Return [X, Y] of the center of cell containing provided text 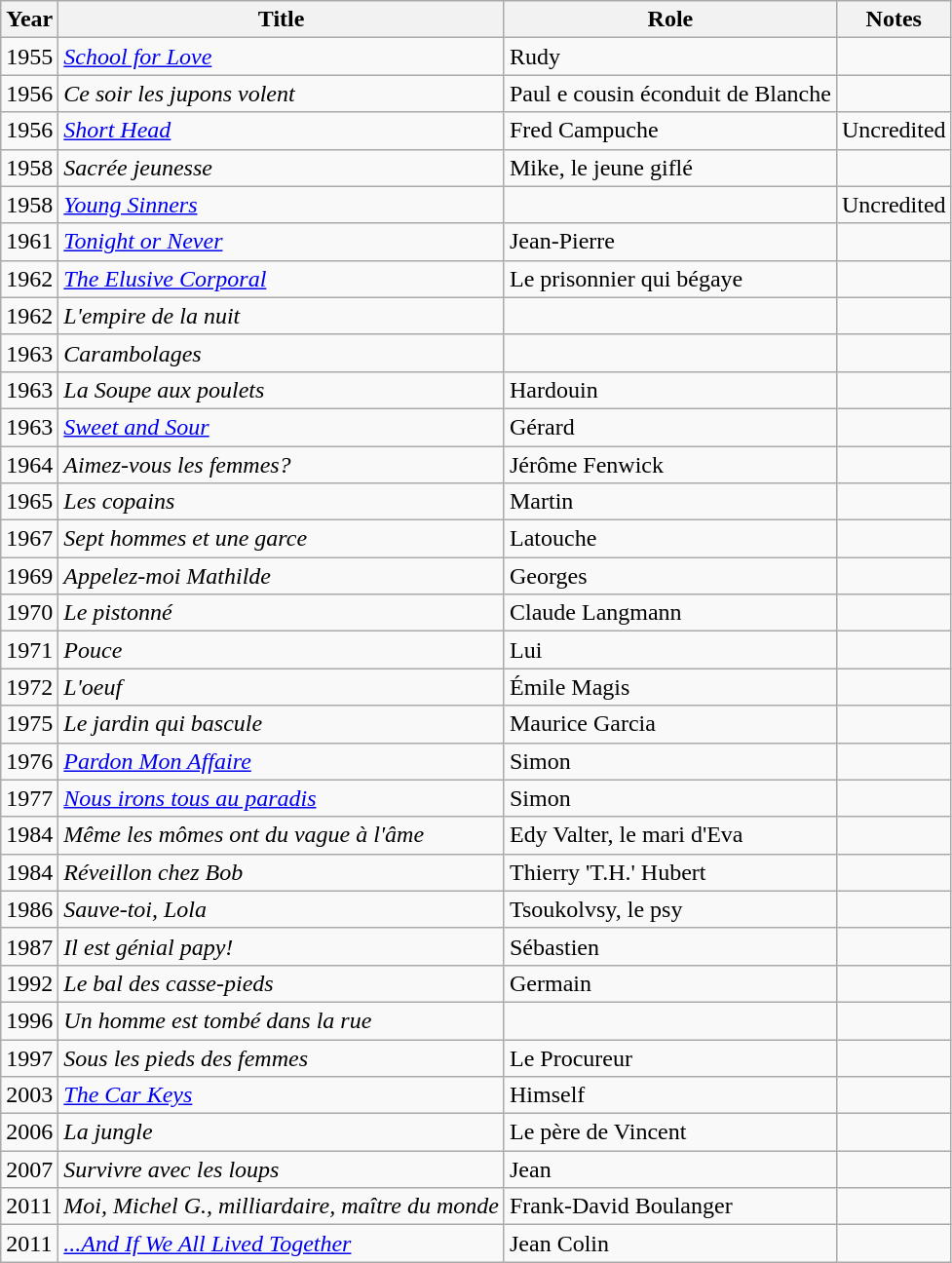
1965 [29, 502]
Un homme est tombé dans la rue [282, 1020]
Role [670, 19]
Sous les pieds des femmes [282, 1057]
Réveillon chez Bob [282, 872]
L'oeuf [282, 687]
Lui [670, 650]
La Soupe aux poulets [282, 390]
Sébastien [670, 946]
Pouce [282, 650]
Le père de Vincent [670, 1132]
Même les mômes ont du vague à l'âme [282, 835]
Le jardin qui bascule [282, 724]
Pardon Mon Affaire [282, 761]
Thierry 'T.H.' Hubert [670, 872]
Le pistonné [282, 613]
1961 [29, 242]
...And If We All Lived Together [282, 1244]
Hardouin [670, 390]
1992 [29, 983]
1976 [29, 761]
Frank-David Boulanger [670, 1206]
Jean-Pierre [670, 242]
1997 [29, 1057]
Edy Valter, le mari d'Eva [670, 835]
Maurice Garcia [670, 724]
1977 [29, 798]
Martin [670, 502]
Germain [670, 983]
Le prisonnier qui bégaye [670, 279]
1972 [29, 687]
Paul e cousin éconduit de Blanche [670, 94]
The Elusive Corporal [282, 279]
Appelez-moi Mathilde [282, 576]
Sacrée jeunesse [282, 168]
Latouche [670, 539]
1964 [29, 465]
Short Head [282, 131]
La jungle [282, 1132]
Himself [670, 1095]
School for Love [282, 57]
1970 [29, 613]
Gérard [670, 427]
Tonight or Never [282, 242]
L'empire de la nuit [282, 316]
Aimez-vous les femmes? [282, 465]
Year [29, 19]
2003 [29, 1095]
Jérôme Fenwick [670, 465]
2006 [29, 1132]
1971 [29, 650]
Tsoukolvsy, le psy [670, 909]
Ce soir les jupons volent [282, 94]
Claude Langmann [670, 613]
Fred Campuche [670, 131]
Sauve-toi, Lola [282, 909]
1987 [29, 946]
Title [282, 19]
Il est génial papy! [282, 946]
Nous irons tous au paradis [282, 798]
1969 [29, 576]
Mike, le jeune giflé [670, 168]
Rudy [670, 57]
1996 [29, 1020]
Le bal des casse-pieds [282, 983]
Jean [670, 1169]
2007 [29, 1169]
Young Sinners [282, 205]
Jean Colin [670, 1244]
1967 [29, 539]
The Car Keys [282, 1095]
Moi, Michel G., milliardaire, maître du monde [282, 1206]
Georges [670, 576]
Sweet and Sour [282, 427]
Émile Magis [670, 687]
Le Procureur [670, 1057]
Sept hommes et une garce [282, 539]
Notes [894, 19]
Survivre avec les loups [282, 1169]
Les copains [282, 502]
1975 [29, 724]
Carambolages [282, 353]
1986 [29, 909]
1955 [29, 57]
